Scan for the cell matching the given text and deliver its (x, y) coordinate at center. 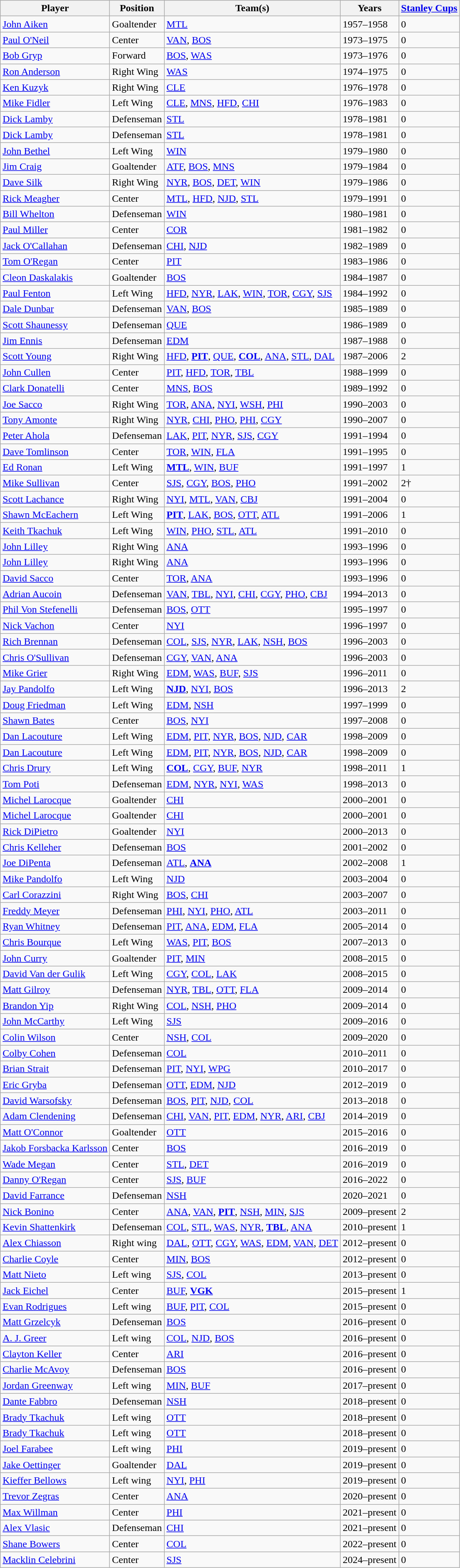
EDM, WAS, BUF, SJS (252, 673)
Colby Cohen (55, 1053)
Trevor Zegras (55, 1496)
1991–2004 (369, 499)
1983–1986 (369, 262)
Paul Fenton (55, 293)
1991–2006 (369, 515)
STL, DET (252, 1164)
Position (137, 8)
COL, NJD, BOS (252, 1338)
MTL, WIN, BUF (252, 467)
2013–present (369, 1275)
2020–present (369, 1496)
NYI, PHI (252, 1481)
Keith Tkachuk (55, 531)
Player (55, 8)
1996–2013 (369, 689)
2012–2019 (369, 1085)
CLE, MNS, HFD, CHI (252, 103)
David Farrance (55, 1195)
VAN, TBL, NYI, CHI, CGY, PHO, CBJ (252, 594)
Max Willman (55, 1512)
Mike Fidler (55, 103)
SJS, BUF (252, 1180)
SJS, COL (252, 1275)
2009–present (369, 1212)
1973–1975 (369, 40)
Clark Donatelli (55, 388)
1980–1981 (369, 214)
TOR, ANA (252, 578)
Dante Fabbro (55, 1401)
David Van der Gulik (55, 974)
2† (429, 483)
Chris Kelleher (55, 847)
Chris Bourque (55, 942)
COR (252, 230)
John Curry (55, 958)
EDM (252, 341)
1988–1999 (369, 372)
1982–1989 (369, 246)
Joe DiPenta (55, 863)
1997–1999 (369, 705)
Tom O'Regan (55, 262)
BOS, CHI (252, 895)
Tony Amonte (55, 420)
Cleon Daskalakis (55, 277)
BUF, PIT, COL (252, 1306)
Matt Grzelcyk (55, 1322)
Jake Oettinger (55, 1464)
Jack O'Callahan (55, 246)
Kevin Shattenkirk (55, 1227)
MTL, HFD, NJD, STL (252, 198)
HFD, NYR, LAK, WIN, TOR, CGY, SJS (252, 293)
NYI, MTL, VAN, CBJ (252, 499)
DAL, OTT, CGY, WAS, EDM, VAN, DET (252, 1243)
Charlie Coyle (55, 1259)
CGY, VAN, ANA (252, 657)
BOS, OTT (252, 610)
1991–1994 (369, 435)
OTT, EDM, NJD (252, 1085)
2010–2011 (369, 1053)
1984–1992 (369, 293)
1987–2006 (369, 356)
2009–2020 (369, 1037)
1996–2011 (369, 673)
COL, STL, WAS, NYR, TBL, ANA (252, 1227)
1979–1991 (369, 198)
MNS, BOS (252, 388)
SJS, CGY, BOS, PHO (252, 483)
TOR, WIN, FLA (252, 451)
1998–2011 (369, 768)
Carl Corazzini (55, 895)
ANA, VAN, PIT, NSH, MIN, SJS (252, 1212)
John Cullen (55, 372)
Joe Sacco (55, 404)
2022–present (369, 1544)
Jack Eichel (55, 1291)
2016–2022 (369, 1180)
1986–1989 (369, 325)
WAS, PIT, BOS (252, 942)
Shawn McEachern (55, 515)
PIT, ANA, EDM, FLA (252, 926)
Stanley Cups (429, 8)
Matt Gilroy (55, 990)
Right wing (137, 1243)
Alex Chiasson (55, 1243)
LAK, PIT, NYR, SJS, CGY (252, 435)
1976–1978 (369, 87)
Wade Megan (55, 1164)
COL, SJS, NYR, LAK, NSH, BOS (252, 641)
1990–2003 (369, 404)
2010–2017 (369, 1069)
1976–1983 (369, 103)
David Warsofsky (55, 1101)
Brian Strait (55, 1069)
NSH, COL (252, 1037)
Eric Gryba (55, 1085)
ARI (252, 1354)
PIT, MIN (252, 958)
Jim Craig (55, 166)
Scott Shaunessy (55, 325)
Colin Wilson (55, 1037)
Paul Miller (55, 230)
NYR, TBL, OTT, FLA (252, 990)
2001–2002 (369, 847)
1981–1982 (369, 230)
TOR, ANA, NYI, WSH, PHI (252, 404)
Doug Friedman (55, 705)
David Sacco (55, 578)
2009–2016 (369, 1021)
Matt O'Connor (55, 1132)
1989–1992 (369, 388)
1997–2008 (369, 721)
NYR, CHI, PHO, PHI, CGY (252, 420)
ATF, BOS, MNS (252, 166)
Danny O'Regan (55, 1180)
PIT (252, 262)
Peter Ahola (55, 435)
2000–2013 (369, 831)
Matt Nieto (55, 1275)
COL, CGY, BUF, NYR (252, 768)
PIT, HFD, TOR, TBL (252, 372)
BUF, VGK (252, 1291)
Paul O'Neil (55, 40)
Mike Pandolfo (55, 879)
Jim Ennis (55, 341)
Jordan Greenway (55, 1385)
WAS (252, 72)
2010–present (369, 1227)
1991–2002 (369, 483)
EDM, NYR, NYI, WAS (252, 784)
2003–2004 (369, 879)
2024–present (369, 1560)
QUE (252, 325)
2007–2013 (369, 942)
Rick Meagher (55, 198)
MIN, BOS (252, 1259)
Ken Kuzyk (55, 87)
John Bethel (55, 151)
Phil Von Stefenelli (55, 610)
Shawn Bates (55, 721)
1991–1995 (369, 451)
Bill Whelton (55, 214)
2015–2016 (369, 1132)
A. J. Greer (55, 1338)
2003–2007 (369, 895)
Evan Rodrigues (55, 1306)
1979–1984 (369, 166)
HFD, PIT, QUE, COL, ANA, STL, DAL (252, 356)
2003–2011 (369, 910)
Ron Anderson (55, 72)
1996–1997 (369, 626)
CHI, VAN, PIT, EDM, NYR, ARI, CBJ (252, 1116)
BOS, WAS (252, 56)
Mike Grier (55, 673)
PIT, LAK, BOS, OTT, ATL (252, 515)
Years (369, 8)
2017–present (369, 1385)
Clayton Keller (55, 1354)
Scott Young (55, 356)
Jay Pandolfo (55, 689)
PHI, NYI, PHO, ATL (252, 910)
Scott Lachance (55, 499)
Joel Farabee (55, 1449)
EDM, NSH (252, 705)
1985–1989 (369, 309)
Macklin Celebrini (55, 1560)
NJD (252, 879)
MIN, BUF (252, 1385)
Tom Poti (55, 784)
MTL (252, 24)
1973–1976 (369, 56)
1995–1997 (369, 610)
Ryan Whitney (55, 926)
2014–2019 (369, 1116)
1998–2013 (369, 784)
1987–1988 (369, 341)
2002–2008 (369, 863)
PIT, NYI, WPG (252, 1069)
Brandon Yip (55, 1006)
1957–1958 (369, 24)
1979–1980 (369, 151)
Rick DiPietro (55, 831)
CHI, NJD (252, 246)
COL, NSH, PHO (252, 1006)
Mike Sullivan (55, 483)
Forward (137, 56)
Adam Clendening (55, 1116)
CLE (252, 87)
ATL, ANA (252, 863)
BOS, NYI (252, 721)
Ed Ronan (55, 467)
WIN, PHO, STL, ATL (252, 531)
Chris O'Sullivan (55, 657)
2013–2018 (369, 1101)
2005–2014 (369, 926)
Nick Bonino (55, 1212)
1984–1987 (369, 277)
CGY, COL, LAK (252, 974)
Bob Gryp (55, 56)
1979–1986 (369, 182)
Nick Vachon (55, 626)
Shane Bowers (55, 1544)
1994–2013 (369, 594)
Dave Silk (55, 182)
Alex Vlasic (55, 1528)
BOS, PIT, NJD, COL (252, 1101)
1990–2007 (369, 420)
NYR, BOS, DET, WIN (252, 182)
Kieffer Bellows (55, 1481)
Team(s) (252, 8)
Adrian Aucoin (55, 594)
DAL (252, 1464)
NJD, NYI, BOS (252, 689)
1991–2010 (369, 531)
John McCarthy (55, 1021)
Dave Tomlinson (55, 451)
Freddy Meyer (55, 910)
Dale Dunbar (55, 309)
Chris Drury (55, 768)
John Aiken (55, 24)
Charlie McAvoy (55, 1370)
1974–1975 (369, 72)
Rich Brennan (55, 641)
2020–2021 (369, 1195)
Jakob Forsbacka Karlsson (55, 1148)
1991–1997 (369, 467)
